Capture the cell that displays the provided text and extract its [X, Y] central coordinate. 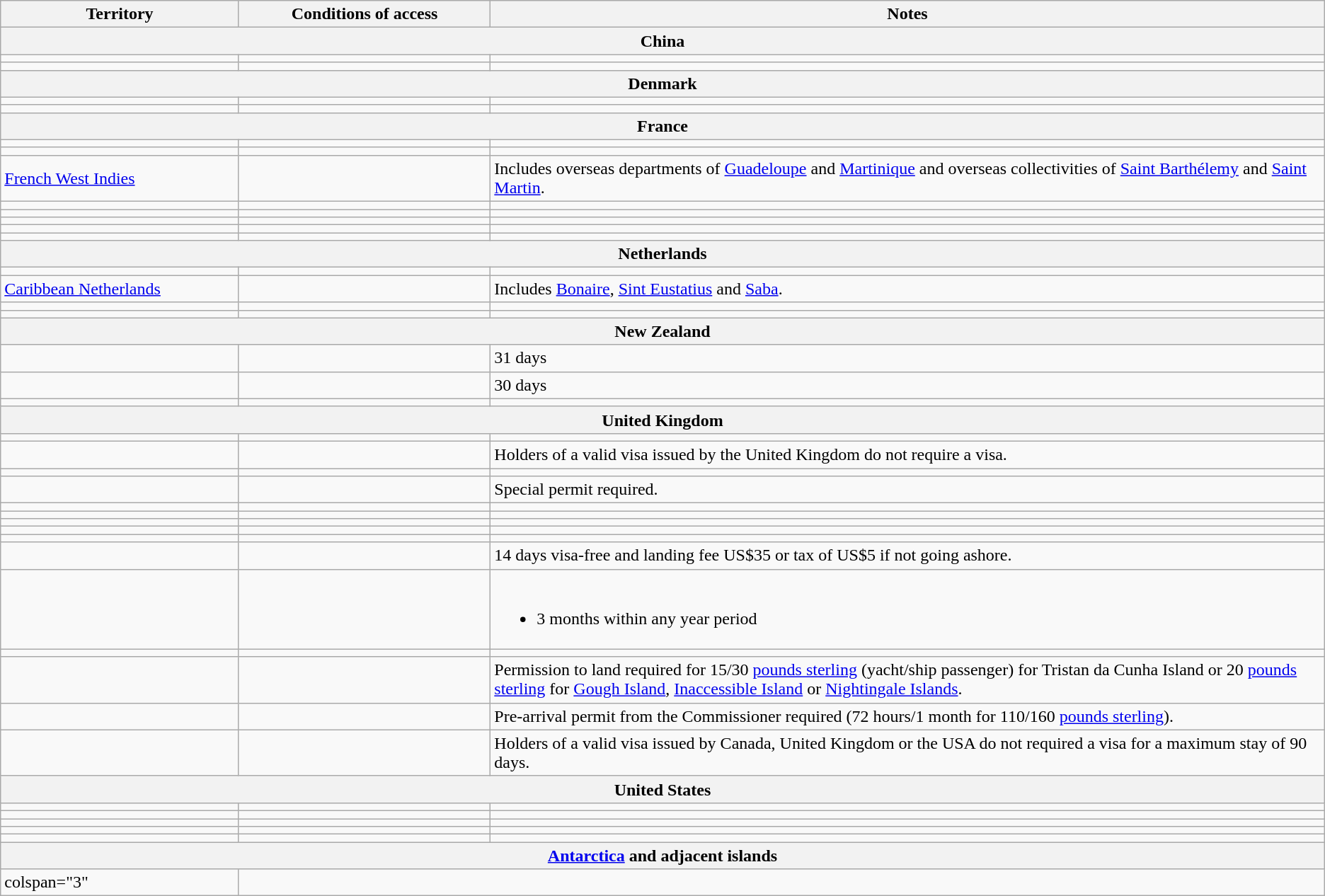
Pre-arrival permit from the Commissioner required (72 hours/1 month for 110/160 pounds sterling). [907, 716]
French West Indies [120, 178]
colspan="3" [120, 883]
Includes overseas departments of Guadeloupe and Martinique and overseas collectivities of Saint Barthélemy and Saint Martin. [907, 178]
United States [662, 789]
Antarctica and adjacent islands [662, 856]
Territory [120, 14]
Netherlands [662, 254]
Notes [907, 14]
Caribbean Netherlands [120, 289]
United Kingdom [662, 420]
3 months within any year period [907, 609]
31 days [907, 358]
China [662, 41]
France [662, 126]
New Zealand [662, 331]
Conditions of access [364, 14]
30 days [907, 385]
Holders of a valid visa issued by the United Kingdom do not require a visa. [907, 454]
Includes Bonaire, Sint Eustatius and Saba. [907, 289]
Denmark [662, 84]
Special permit required. [907, 490]
Holders of a valid visa issued by Canada, United Kingdom or the USA do not required a visa for a maximum stay of 90 days. [907, 753]
14 days visa-free and landing fee US$35 or tax of US$5 if not going ashore. [907, 556]
